Identify which cell holds the provided text, then report its [X, Y] central coordinate. 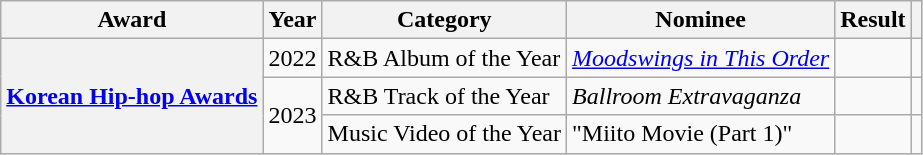
Music Video of the Year [444, 134]
Award [132, 20]
2022 [292, 58]
R&B Track of the Year [444, 96]
2023 [292, 115]
Ballroom Extravaganza [701, 96]
Moodswings in This Order [701, 58]
Korean Hip-hop Awards [132, 96]
Nominee [701, 20]
Result [873, 20]
Category [444, 20]
R&B Album of the Year [444, 58]
Year [292, 20]
"Miito Movie (Part 1)⁣" [701, 134]
